Capture the cell that displays the provided text and extract its [X, Y] central coordinate. 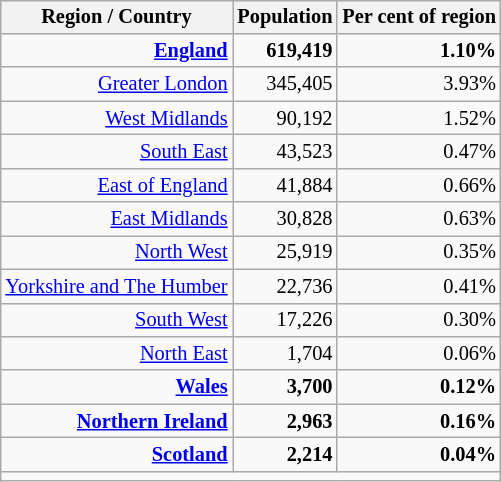
Population [284, 17]
17,226 [284, 320]
25,919 [284, 253]
Yorkshire and The Humber [116, 286]
43,523 [284, 152]
1.52% [419, 118]
619,419 [284, 51]
3.93% [419, 84]
345,405 [284, 84]
2,963 [284, 421]
Wales [116, 387]
0.63% [419, 219]
2,214 [284, 455]
0.47% [419, 152]
East of England [116, 185]
East Midlands [116, 219]
30,828 [284, 219]
West Midlands [116, 118]
0.12% [419, 387]
3,700 [284, 387]
0.16% [419, 421]
North East [116, 354]
Region / Country [116, 17]
England [116, 51]
South West [116, 320]
0.66% [419, 185]
22,736 [284, 286]
0.04% [419, 455]
1.10% [419, 51]
90,192 [284, 118]
Scotland [116, 455]
0.30% [419, 320]
1,704 [284, 354]
North West [116, 253]
0.35% [419, 253]
0.41% [419, 286]
Greater London [116, 84]
Per cent of region [419, 17]
0.06% [419, 354]
Northern Ireland [116, 421]
South East [116, 152]
41,884 [284, 185]
